Locate the cell with the specified text and output its [x, y] center coordinate. 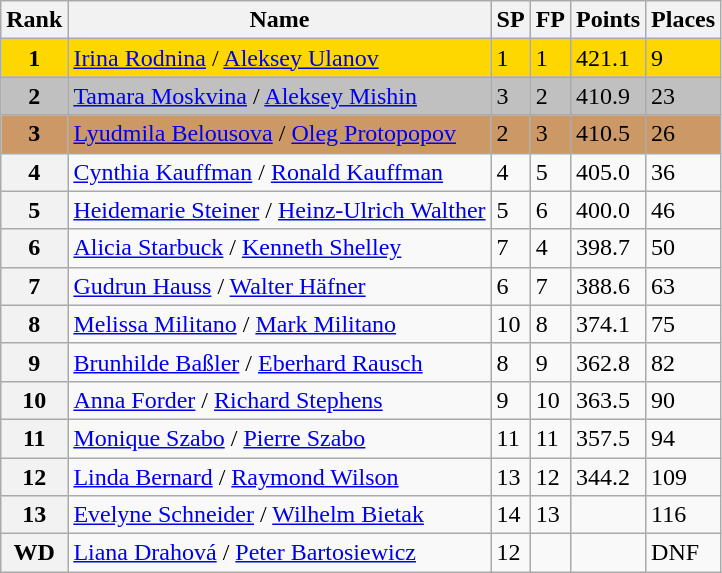
26 [684, 134]
Irina Rodnina / Aleksey Ulanov [280, 58]
Evelyne Schneider / Wilhelm Bietak [280, 515]
344.2 [608, 477]
400.0 [608, 210]
DNF [684, 553]
Cynthia Kauffman / Ronald Kauffman [280, 172]
374.1 [608, 324]
410.5 [608, 134]
SP [510, 20]
Name [280, 20]
Linda Bernard / Raymond Wilson [280, 477]
90 [684, 400]
Places [684, 20]
109 [684, 477]
421.1 [608, 58]
405.0 [608, 172]
Gudrun Hauss / Walter Häfner [280, 286]
FP [550, 20]
410.9 [608, 96]
Liana Drahová / Peter Bartosiewicz [280, 553]
94 [684, 438]
36 [684, 172]
Points [608, 20]
398.7 [608, 248]
63 [684, 286]
116 [684, 515]
Alicia Starbuck / Kenneth Shelley [280, 248]
363.5 [608, 400]
Monique Szabo / Pierre Szabo [280, 438]
Tamara Moskvina / Aleksey Mishin [280, 96]
82 [684, 362]
WD [34, 553]
357.5 [608, 438]
75 [684, 324]
Melissa Militano / Mark Militano [280, 324]
Brunhilde Baßler / Eberhard Rausch [280, 362]
Rank [34, 20]
388.6 [608, 286]
14 [510, 515]
23 [684, 96]
Lyudmila Belousova / Oleg Protopopov [280, 134]
362.8 [608, 362]
Anna Forder / Richard Stephens [280, 400]
Heidemarie Steiner / Heinz-Ulrich Walther [280, 210]
46 [684, 210]
50 [684, 248]
